Extract the [x, y] coordinate from the center of the cell holding the provided text.  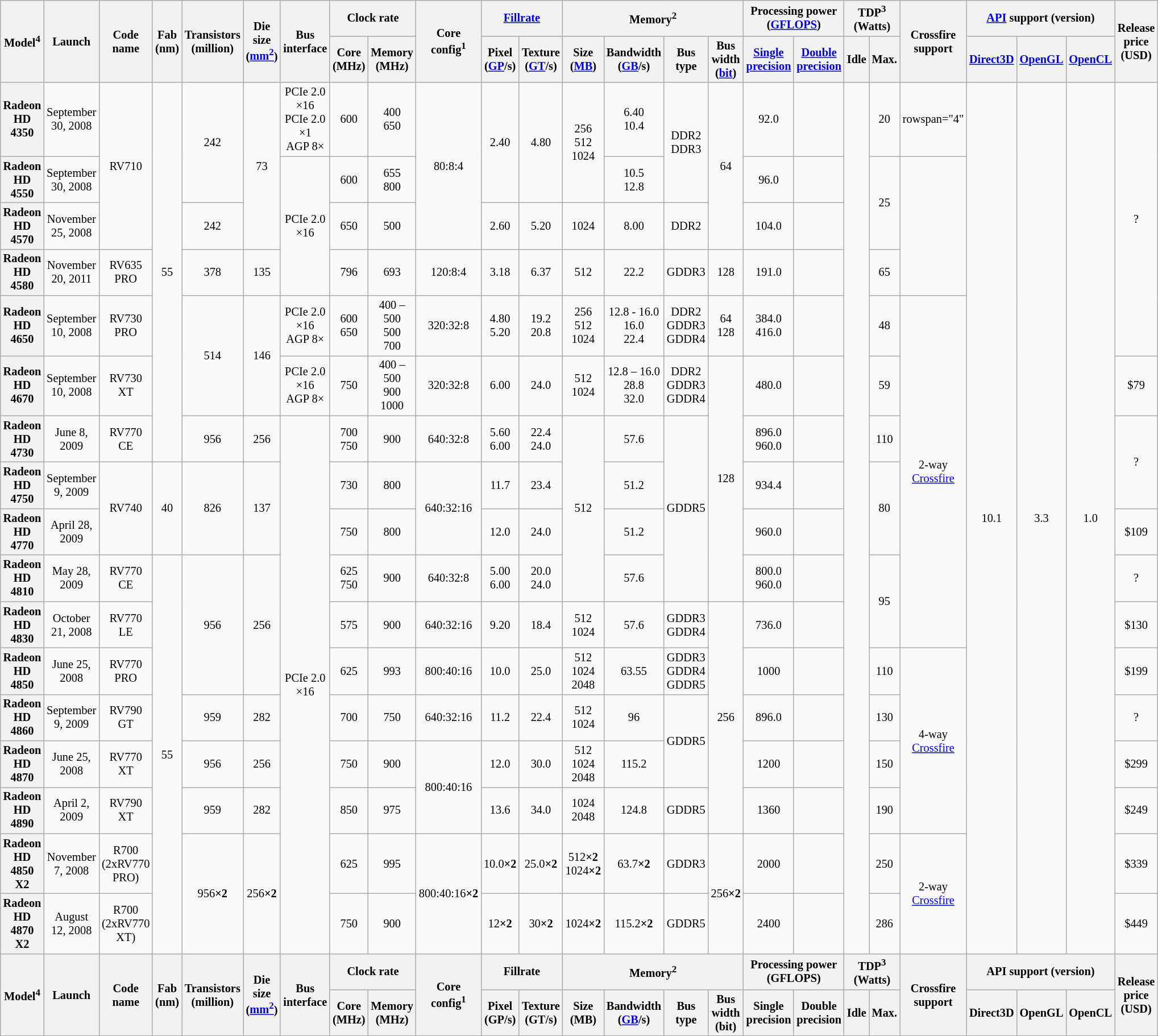
826 [213, 508]
48 [885, 326]
40 [167, 508]
59 [885, 386]
130 [885, 718]
4.80 [541, 142]
1000 [769, 671]
64128 [726, 326]
$339 [1136, 864]
November 25, 2008 [72, 226]
6.37 [541, 272]
400 – 500500700 [392, 326]
12.8 – 16.028.832.0 [634, 386]
Radeon HD 4580 [23, 272]
$249 [1136, 810]
575 [349, 625]
135 [262, 272]
11.2 [500, 718]
Radeon HD 4650 [23, 326]
R700 (2xRV770 XT) [126, 923]
May 28, 2009 [72, 578]
655800 [392, 180]
25.0×2 [541, 864]
1024×2 [583, 923]
October 21, 2008 [72, 625]
120:8:4 [449, 272]
800:40:16×2 [449, 894]
Radeon HD 4350 [23, 119]
Radeon HD 4810 [23, 578]
3.18 [500, 272]
RV710 [126, 166]
975 [392, 810]
960.0 [769, 532]
1.0 [1090, 518]
DDR2 [686, 226]
6.00 [500, 386]
30.0 [541, 764]
4.805.20 [500, 326]
124.8 [634, 810]
400650 [392, 119]
June 8, 2009 [72, 439]
$449 [1136, 923]
995 [392, 864]
64 [726, 166]
RV730 XT [126, 386]
993 [392, 671]
23.4 [541, 486]
Radeon HD 4550 [23, 180]
96.0 [769, 180]
12.8 - 16.016.022.4 [634, 326]
Radeon HD 4570 [23, 226]
12×2 [500, 923]
115.2 [634, 764]
80:8:4 [449, 166]
2000 [769, 864]
934.4 [769, 486]
6.4010.4 [634, 119]
Radeon HD 4870 [23, 764]
RV635 PRO [126, 272]
700750 [349, 439]
10.1 [991, 518]
RV770 XT [126, 764]
34.0 [541, 810]
146 [262, 356]
$299 [1136, 764]
RV770 LE [126, 625]
693 [392, 272]
$130 [1136, 625]
800.0960.0 [769, 578]
137 [262, 508]
5.606.00 [500, 439]
956×2 [213, 894]
896.0960.0 [769, 439]
600650 [349, 326]
10.512.8 [634, 180]
18.4 [541, 625]
1200 [769, 764]
2400 [769, 923]
22.2 [634, 272]
Radeon HD 4770 [23, 532]
1024 [583, 226]
104.0 [769, 226]
512×21024×2 [583, 864]
10.0×2 [500, 864]
514 [213, 356]
22.424.0 [541, 439]
500 [392, 226]
PCIe 2.0 ×16PCIe 2.0 ×1AGP 8× [305, 119]
13.6 [500, 810]
65 [885, 272]
Radeon HD 4670 [23, 386]
5.20 [541, 226]
RV730 PRO [126, 326]
25 [885, 202]
286 [885, 923]
April 2, 2009 [72, 810]
April 28, 2009 [72, 532]
73 [262, 166]
3.3 [1041, 518]
896.0 [769, 718]
RV790 GT [126, 718]
5.006.00 [500, 578]
rowspan="4" [933, 119]
480.0 [769, 386]
400 – 5009001000 [392, 386]
$109 [1136, 532]
20.024.0 [541, 578]
Radeon HD 4860 [23, 718]
96 [634, 718]
150 [885, 764]
Radeon HD 4730 [23, 439]
650 [349, 226]
625750 [349, 578]
736.0 [769, 625]
250 [885, 864]
GDDR3GDDR4GDDR5 [686, 671]
Radeon HD 4890 [23, 810]
850 [349, 810]
$79 [1136, 386]
190 [885, 810]
November 7, 2008 [72, 864]
4-way Crossfire [933, 740]
Radeon HD 4850 X2 [23, 864]
63.55 [634, 671]
25.0 [541, 671]
$199 [1136, 671]
92.0 [769, 119]
August 12, 2008 [72, 923]
November 20, 2011 [72, 272]
R700 (2xRV770 PRO) [126, 864]
2.60 [500, 226]
Radeon HD 4870 X2 [23, 923]
22.4 [541, 718]
Radeon HD 4850 [23, 671]
63.7×2 [634, 864]
700 [349, 718]
8.00 [634, 226]
30×2 [541, 923]
10.0 [500, 671]
191.0 [769, 272]
80 [885, 508]
378 [213, 272]
10242048 [583, 810]
796 [349, 272]
384.0416.0 [769, 326]
DDR2DDR3 [686, 142]
730 [349, 486]
2.40 [500, 142]
9.20 [500, 625]
95 [885, 602]
RV790 XT [126, 810]
RV740 [126, 508]
115.2×2 [634, 923]
11.7 [500, 486]
1360 [769, 810]
Radeon HD 4830 [23, 625]
Radeon HD 4750 [23, 486]
GDDR3GDDR4 [686, 625]
RV770 PRO [126, 671]
20 [885, 119]
19.220.8 [541, 326]
